Determine the (X, Y) coordinate at the center of the cell enclosing the given text.  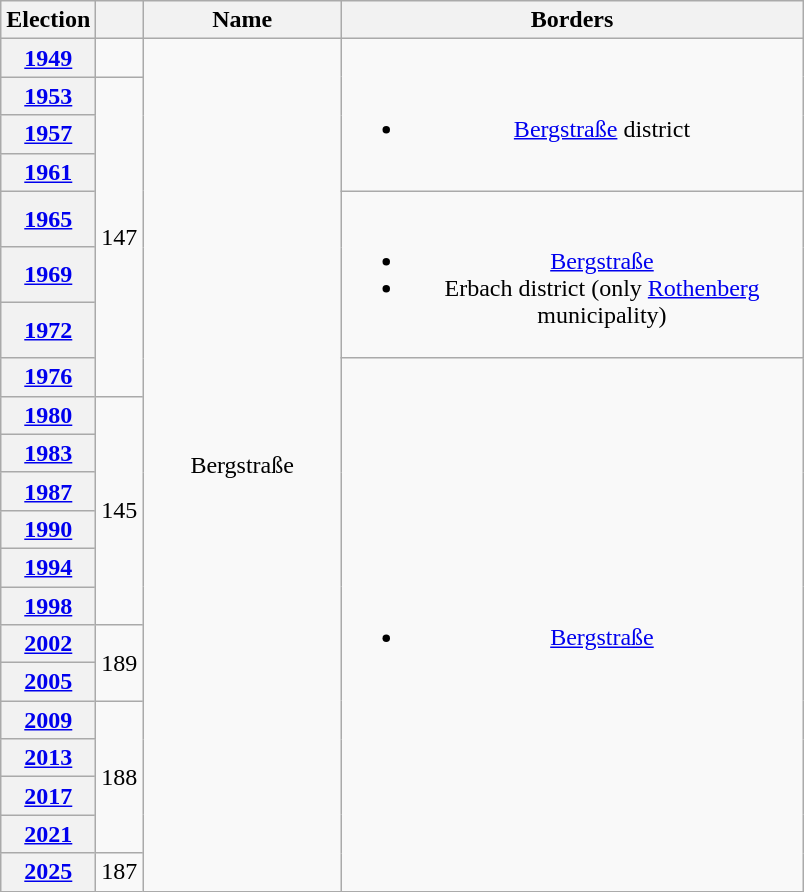
1972 (48, 330)
2021 (48, 834)
2025 (48, 872)
1953 (48, 96)
2009 (48, 720)
188 (120, 777)
1990 (48, 529)
Election (48, 20)
2005 (48, 682)
2013 (48, 758)
1980 (48, 415)
1983 (48, 453)
2002 (48, 644)
189 (120, 663)
Borders (572, 20)
1994 (48, 567)
147 (120, 236)
2017 (48, 796)
145 (120, 510)
1965 (48, 219)
BergstraßeErbach district (only Rothenberg municipality) (572, 274)
187 (120, 872)
1961 (48, 172)
Bergstraße district (572, 115)
Name (242, 20)
1987 (48, 491)
1949 (48, 58)
1976 (48, 377)
1998 (48, 605)
1969 (48, 275)
1957 (48, 134)
